Determine the (X, Y) coordinate at the center of the cell enclosing the given text.  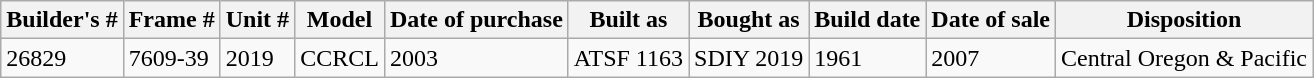
1961 (868, 58)
Builder's # (62, 20)
SDIY 2019 (749, 58)
26829 (62, 58)
Frame # (172, 20)
Unit # (257, 20)
2019 (257, 58)
2003 (476, 58)
2007 (991, 58)
Bought as (749, 20)
Model (340, 20)
CCRCL (340, 58)
Built as (628, 20)
Central Oregon & Pacific (1184, 58)
ATSF 1163 (628, 58)
Date of purchase (476, 20)
Date of sale (991, 20)
7609-39 (172, 58)
Build date (868, 20)
Disposition (1184, 20)
